Locate the cell with the specified text and output its [x, y] center coordinate. 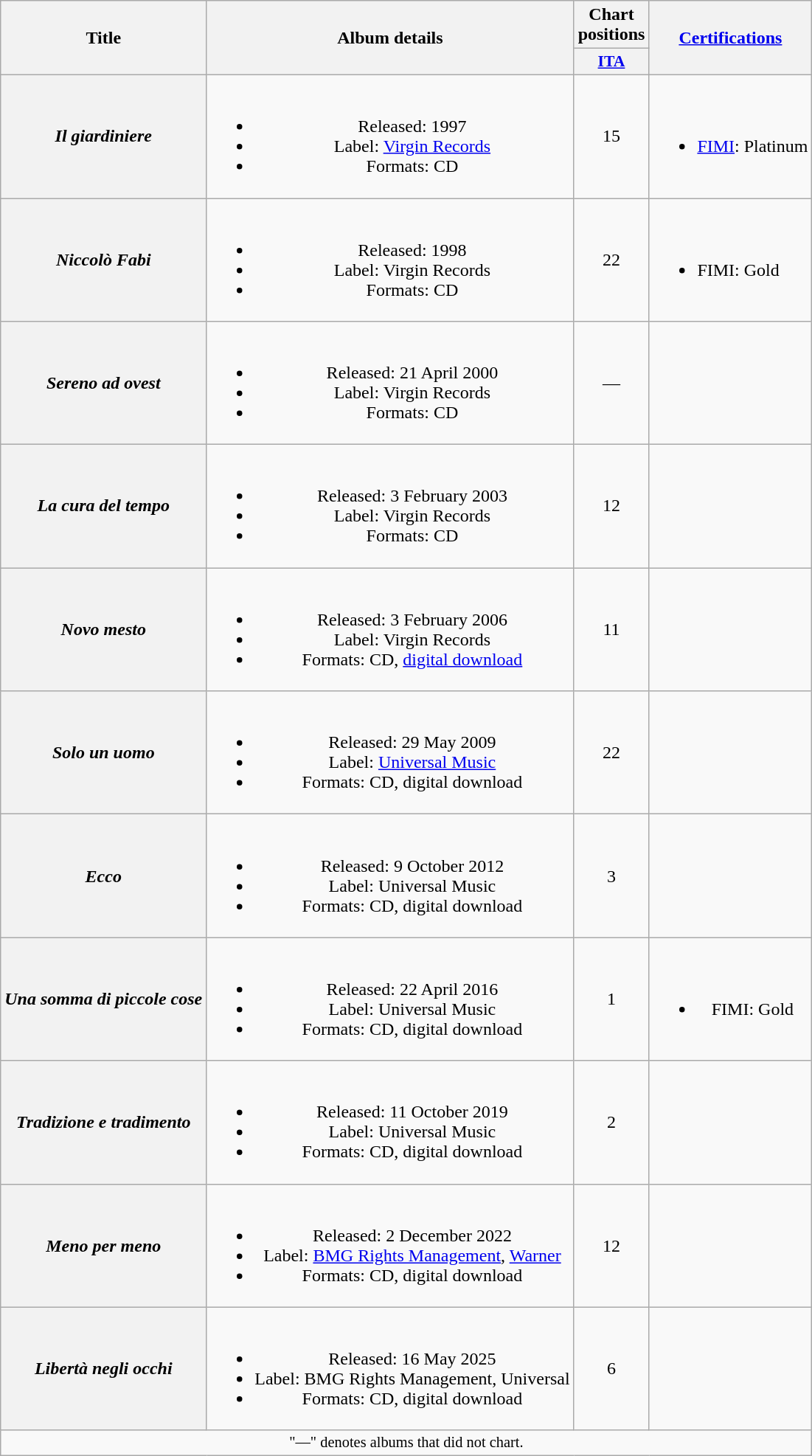
Released: 2 December 2022Label: BMG Rights Management, WarnerFormats: CD, digital download [390, 1245]
Released: 29 May 2009Label: Universal MusicFormats: CD, digital download [390, 752]
Released: 11 October 2019Label: Universal MusicFormats: CD, digital download [390, 1123]
Album details [390, 38]
Released: 9 October 2012Label: Universal MusicFormats: CD, digital download [390, 876]
Sereno ad ovest [103, 384]
15 [611, 136]
Tradizione e tradimento [103, 1123]
6 [611, 1369]
Released: 1998Label: Virgin RecordsFormats: CD [390, 260]
Released: 16 May 2025Label: BMG Rights Management, UniversalFormats: CD, digital download [390, 1369]
Meno per meno [103, 1245]
Released: 1997Label: Virgin RecordsFormats: CD [390, 136]
3 [611, 876]
11 [611, 630]
Una somma di piccole cose [103, 999]
ITA [611, 62]
Solo un uomo [103, 752]
Released: 3 February 2003Label: Virgin RecordsFormats: CD [390, 506]
1 [611, 999]
Novo mesto [103, 630]
Il giardiniere [103, 136]
Chart positions [611, 25]
Released: 3 February 2006Label: Virgin RecordsFormats: CD, digital download [390, 630]
Ecco [103, 876]
2 [611, 1123]
"—" denotes albums that did not chart. [406, 1443]
— [611, 384]
Released: 22 April 2016Label: Universal MusicFormats: CD, digital download [390, 999]
Released: 21 April 2000Label: Virgin RecordsFormats: CD [390, 384]
Certifications [730, 38]
Title [103, 38]
FIMI: Platinum [730, 136]
Niccolò Fabi [103, 260]
Libertà negli occhi [103, 1369]
La cura del tempo [103, 506]
